Return the [X, Y] coordinate for the center point of the cell that contains the specified text.  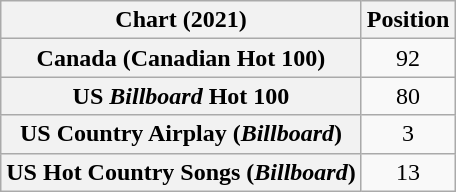
Chart (2021) [181, 20]
US Hot Country Songs (Billboard) [181, 172]
80 [408, 96]
US Billboard Hot 100 [181, 96]
3 [408, 134]
Canada (Canadian Hot 100) [181, 58]
Position [408, 20]
US Country Airplay (Billboard) [181, 134]
92 [408, 58]
13 [408, 172]
